Identify which cell holds the provided text, then report its (X, Y) central coordinate. 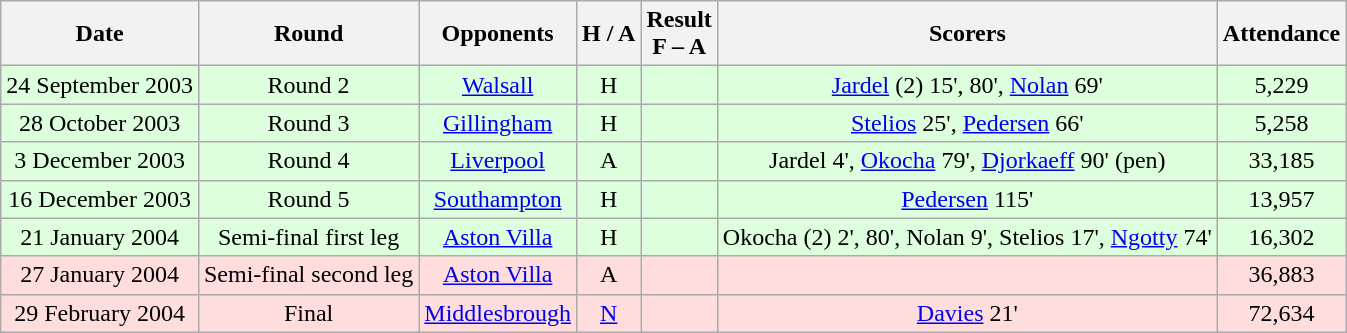
Final (308, 313)
Gillingham (498, 123)
29 February 2004 (100, 313)
H / A (609, 34)
36,883 (1281, 275)
Attendance (1281, 34)
5,229 (1281, 85)
Jardel 4', Okocha 79', Djorkaeff 90' (pen) (967, 161)
Okocha (2) 2', 80', Nolan 9', Stelios 17', Ngotty 74' (967, 237)
Round 3 (308, 123)
Semi-final second leg (308, 275)
28 October 2003 (100, 123)
Middlesbrough (498, 313)
Jardel (2) 15', 80', Nolan 69' (967, 85)
N (609, 313)
Opponents (498, 34)
16,302 (1281, 237)
Stelios 25', Pedersen 66' (967, 123)
Liverpool (498, 161)
Semi-final first leg (308, 237)
33,185 (1281, 161)
5,258 (1281, 123)
ResultF – A (679, 34)
13,957 (1281, 199)
Round 2 (308, 85)
Southampton (498, 199)
21 January 2004 (100, 237)
16 December 2003 (100, 199)
Pedersen 115' (967, 199)
3 December 2003 (100, 161)
Walsall (498, 85)
Date (100, 34)
Scorers (967, 34)
Round 4 (308, 161)
72,634 (1281, 313)
Davies 21' (967, 313)
Round 5 (308, 199)
27 January 2004 (100, 275)
24 September 2003 (100, 85)
Round (308, 34)
